Find where the given text appears and provide that cell's center as [x, y] coordinate. 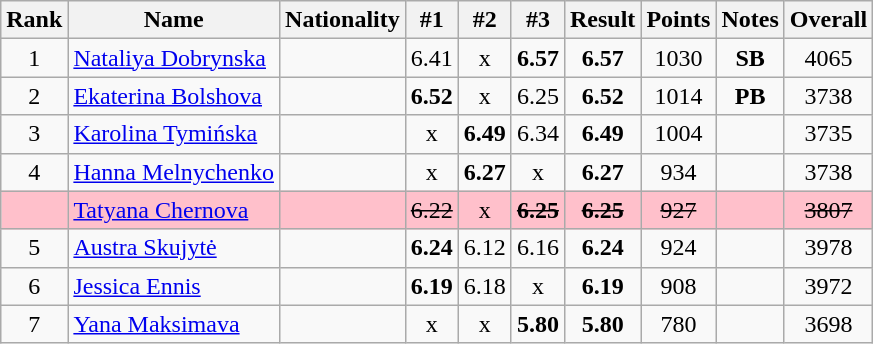
Austra Skujytė [174, 248]
#2 [484, 20]
1004 [678, 134]
#1 [432, 20]
3 [34, 134]
PB [750, 96]
5 [34, 248]
6.22 [432, 210]
6.34 [538, 134]
780 [678, 324]
908 [678, 286]
Result [602, 20]
6.12 [484, 248]
Jessica Ennis [174, 286]
Rank [34, 20]
4 [34, 172]
Nationality [343, 20]
Points [678, 20]
Name [174, 20]
Notes [750, 20]
927 [678, 210]
1030 [678, 58]
6.18 [484, 286]
Hanna Melnychenko [174, 172]
SB [750, 58]
Karolina Tymińska [174, 134]
3735 [828, 134]
4065 [828, 58]
1014 [678, 96]
Ekaterina Bolshova [174, 96]
3698 [828, 324]
2 [34, 96]
6 [34, 286]
3807 [828, 210]
7 [34, 324]
3978 [828, 248]
6.16 [538, 248]
934 [678, 172]
Tatyana Chernova [174, 210]
Overall [828, 20]
924 [678, 248]
3972 [828, 286]
Yana Maksimava [174, 324]
6.41 [432, 58]
#3 [538, 20]
1 [34, 58]
Nataliya Dobrynska [174, 58]
